Return [X, Y] of the center of cell containing provided text 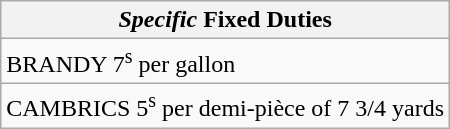
BRANDY 7s per gallon [226, 62]
CAMBRICS 5s per demi-pièce of 7 3/4 yards [226, 106]
Specific Fixed Duties [226, 20]
